Pinpoint the cell where the given text exists, returning its (x, y) midpoint coordinate. 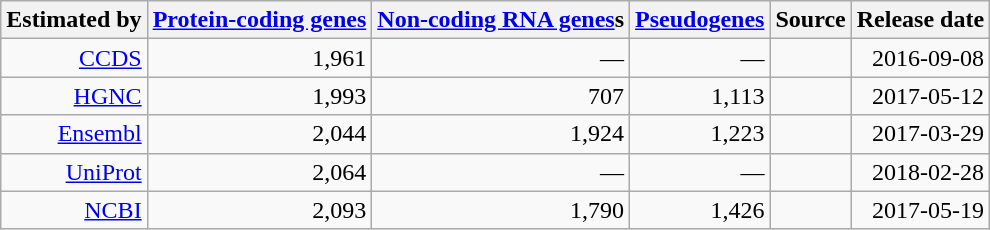
2,093 (260, 210)
2,044 (260, 134)
1,790 (501, 210)
2017-05-12 (920, 96)
2,064 (260, 172)
CCDS (74, 58)
UniProt (74, 172)
Pseudogenes (700, 20)
Source (810, 20)
2018-02-28 (920, 172)
Release date (920, 20)
2017-05-19 (920, 210)
1,961 (260, 58)
707 (501, 96)
Protein-coding genes (260, 20)
Non-coding RNA geness (501, 20)
1,113 (700, 96)
Estimated by (74, 20)
1,426 (700, 210)
HGNC (74, 96)
Ensembl (74, 134)
NCBI (74, 210)
2017-03-29 (920, 134)
1,924 (501, 134)
1,223 (700, 134)
2016-09-08 (920, 58)
1,993 (260, 96)
